Return (X, Y) of the center of cell containing provided text 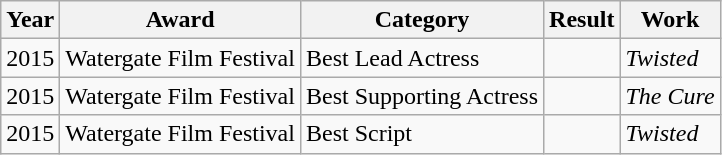
Best Supporting Actress (422, 96)
Work (670, 20)
Year (30, 20)
Category (422, 20)
The Cure (670, 96)
Award (180, 20)
Best Script (422, 134)
Best Lead Actress (422, 58)
Result (582, 20)
